Find where the given text appears and provide that cell's center as (x, y) coordinate. 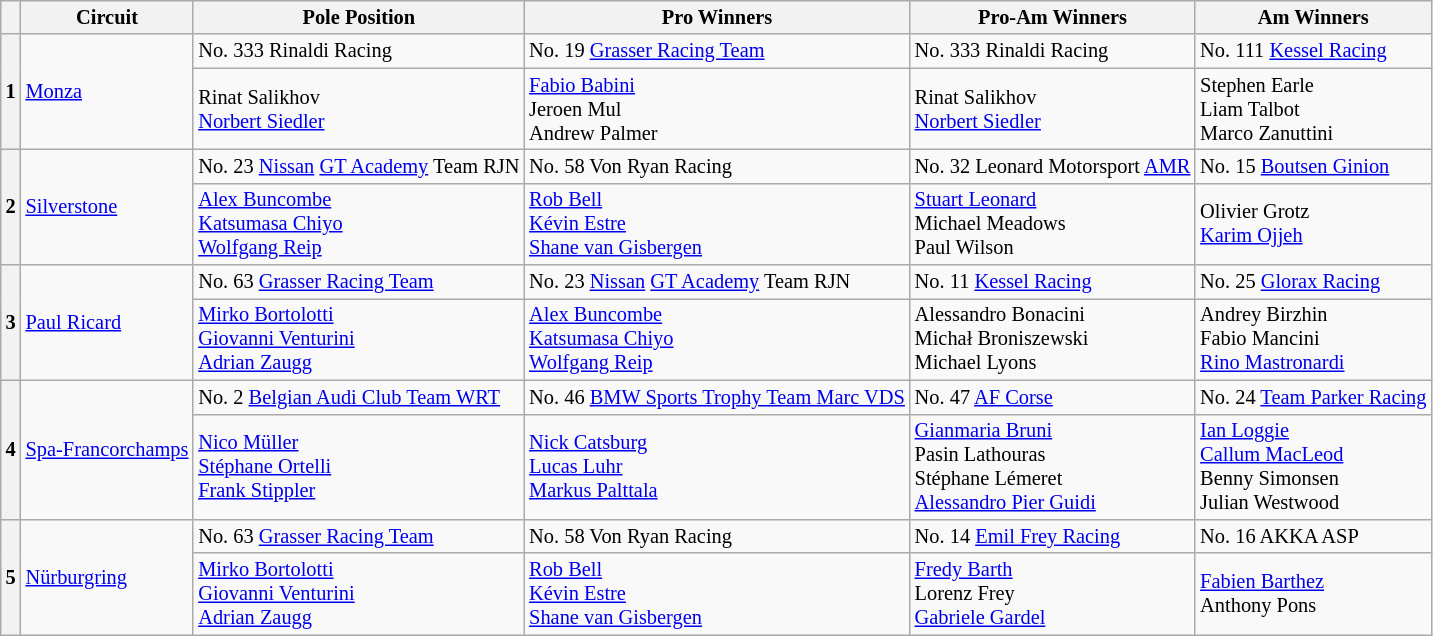
2 (11, 206)
5 (11, 576)
Nick Catsburg Lucas Luhr Markus Palttala (717, 467)
Am Winners (1313, 17)
No. 32 Leonard Motorsport AMR (1053, 166)
Nico Müller Stéphane Ortelli Frank Stippler (358, 467)
No. 111 Kessel Racing (1313, 51)
Pole Position (358, 17)
3 (11, 322)
No. 16 AKKA ASP (1313, 536)
Circuit (108, 17)
Ian Loggie Callum MacLeod Benny Simonsen Julian Westwood (1313, 467)
Pro-Am Winners (1053, 17)
Pro Winners (717, 17)
Paul Ricard (108, 322)
No. 24 Team Parker Racing (1313, 397)
No. 46 BMW Sports Trophy Team Marc VDS (717, 397)
1 (11, 92)
Alessandro Bonacini Michał Broniszewski Michael Lyons (1053, 339)
Monza (108, 92)
No. 14 Emil Frey Racing (1053, 536)
Fabien Barthez Anthony Pons (1313, 594)
Fabio Babini Jeroen Mul Andrew Palmer (717, 109)
No. 47 AF Corse (1053, 397)
No. 11 Kessel Racing (1053, 282)
Gianmaria Bruni Pasin Lathouras Stéphane Lémeret Alessandro Pier Guidi (1053, 467)
No. 2 Belgian Audi Club Team WRT (358, 397)
No. 25 Glorax Racing (1313, 282)
Olivier Grotz Karim Ojjeh (1313, 224)
4 (11, 450)
No. 15 Boutsen Ginion (1313, 166)
Stuart Leonard Michael Meadows Paul Wilson (1053, 224)
Andrey Birzhin Fabio Mancini Rino Mastronardi (1313, 339)
Nürburgring (108, 576)
Silverstone (108, 206)
Fredy Barth Lorenz Frey Gabriele Gardel (1053, 594)
No. 19 Grasser Racing Team (717, 51)
Stephen Earle Liam Talbot Marco Zanuttini (1313, 109)
Spa-Francorchamps (108, 450)
